For the text-containing cell, return its midpoint in [x, y] coordinate format. 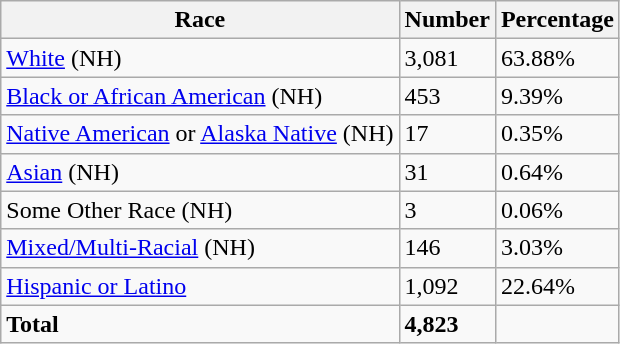
4,823 [447, 324]
3.03% [557, 248]
Hispanic or Latino [200, 286]
Native American or Alaska Native (NH) [200, 134]
1,092 [447, 286]
Mixed/Multi-Racial (NH) [200, 248]
31 [447, 172]
22.64% [557, 286]
17 [447, 134]
453 [447, 96]
Black or African American (NH) [200, 96]
Race [200, 20]
Asian (NH) [200, 172]
3 [447, 210]
Some Other Race (NH) [200, 210]
Total [200, 324]
Number [447, 20]
146 [447, 248]
White (NH) [200, 58]
0.35% [557, 134]
0.64% [557, 172]
63.88% [557, 58]
3,081 [447, 58]
Percentage [557, 20]
0.06% [557, 210]
9.39% [557, 96]
